Pinpoint the cell where the given text exists, returning its (x, y) midpoint coordinate. 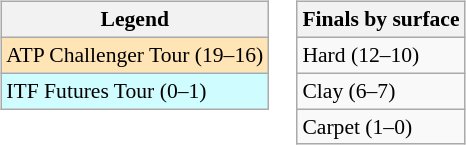
Legend (134, 20)
ITF Futures Tour (0–1) (134, 91)
Finals by surface (380, 20)
Hard (12–10) (380, 55)
Clay (6–7) (380, 91)
Carpet (1–0) (380, 127)
ATP Challenger Tour (19–16) (134, 55)
